For the text-containing cell, return its midpoint in [X, Y] coordinate format. 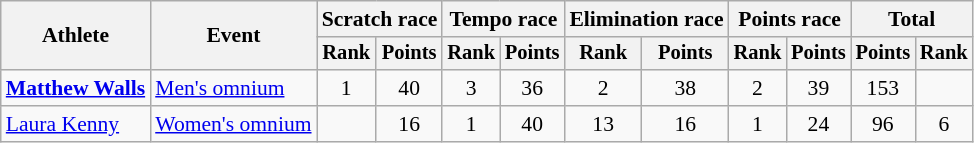
3 [471, 88]
Men's omnium [233, 88]
Total [912, 19]
36 [532, 88]
Matthew Walls [76, 88]
39 [818, 88]
24 [818, 124]
38 [686, 88]
Women's omnium [233, 124]
Athlete [76, 36]
Scratch race [380, 19]
Event [233, 36]
Points race [790, 19]
153 [883, 88]
6 [944, 124]
Tempo race [503, 19]
96 [883, 124]
Laura Kenny [76, 124]
13 [603, 124]
Elimination race [646, 19]
